Scan for the cell matching the given text and deliver its [X, Y] coordinate at center. 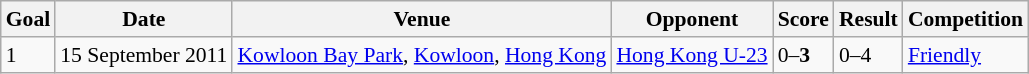
Result [868, 19]
0–3 [804, 55]
15 September 2011 [144, 55]
1 [28, 55]
Competition [966, 19]
Score [804, 19]
Date [144, 19]
Friendly [966, 55]
Hong Kong U-23 [692, 55]
Kowloon Bay Park, Kowloon, Hong Kong [422, 55]
0–4 [868, 55]
Goal [28, 19]
Opponent [692, 19]
Venue [422, 19]
